Determine the [x, y] coordinate at the center of the cell enclosing the given text.  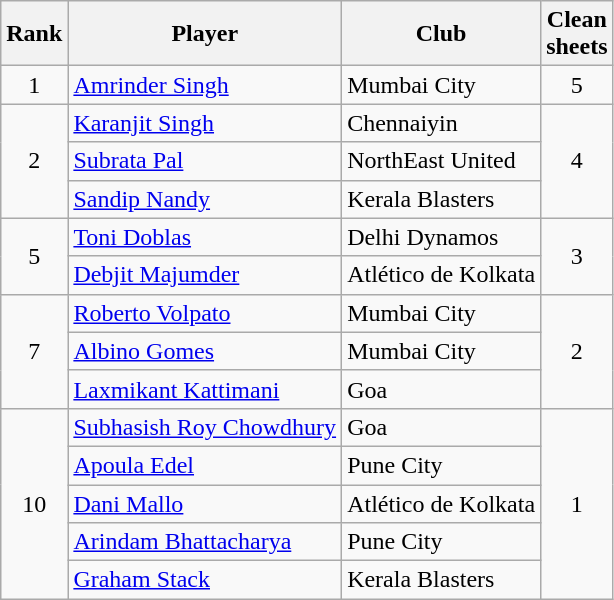
Amrinder Singh [205, 85]
Subrata Pal [205, 161]
Roberto Volpato [205, 313]
Sandip Nandy [205, 199]
Arindam Bhattacharya [205, 542]
3 [577, 256]
Club [442, 34]
Rank [34, 34]
Delhi Dynamos [442, 237]
Apoula Edel [205, 465]
Chennaiyin [442, 123]
Albino Gomes [205, 351]
Cleansheets [577, 34]
Laxmikant Kattimani [205, 389]
Karanjit Singh [205, 123]
Toni Doblas [205, 237]
4 [577, 161]
Player [205, 34]
Graham Stack [205, 580]
10 [34, 503]
7 [34, 351]
Subhasish Roy Chowdhury [205, 427]
NorthEast United [442, 161]
Debjit Majumder [205, 275]
Dani Mallo [205, 503]
